For the text-containing cell, return its midpoint in (x, y) coordinate format. 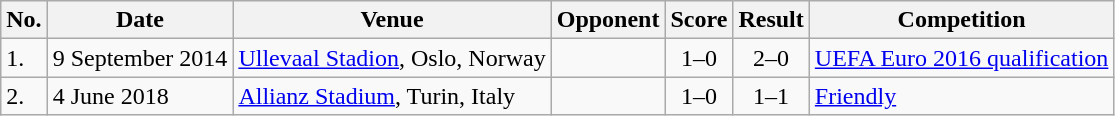
Competition (962, 20)
Date (140, 20)
Friendly (962, 96)
No. (24, 20)
Ullevaal Stadion, Oslo, Norway (392, 58)
4 June 2018 (140, 96)
9 September 2014 (140, 58)
Allianz Stadium, Turin, Italy (392, 96)
UEFA Euro 2016 qualification (962, 58)
1. (24, 58)
Score (699, 20)
Venue (392, 20)
2. (24, 96)
Opponent (608, 20)
Result (771, 20)
1–1 (771, 96)
2–0 (771, 58)
